Return the (x, y) coordinate for the center point of the cell that contains the specified text.  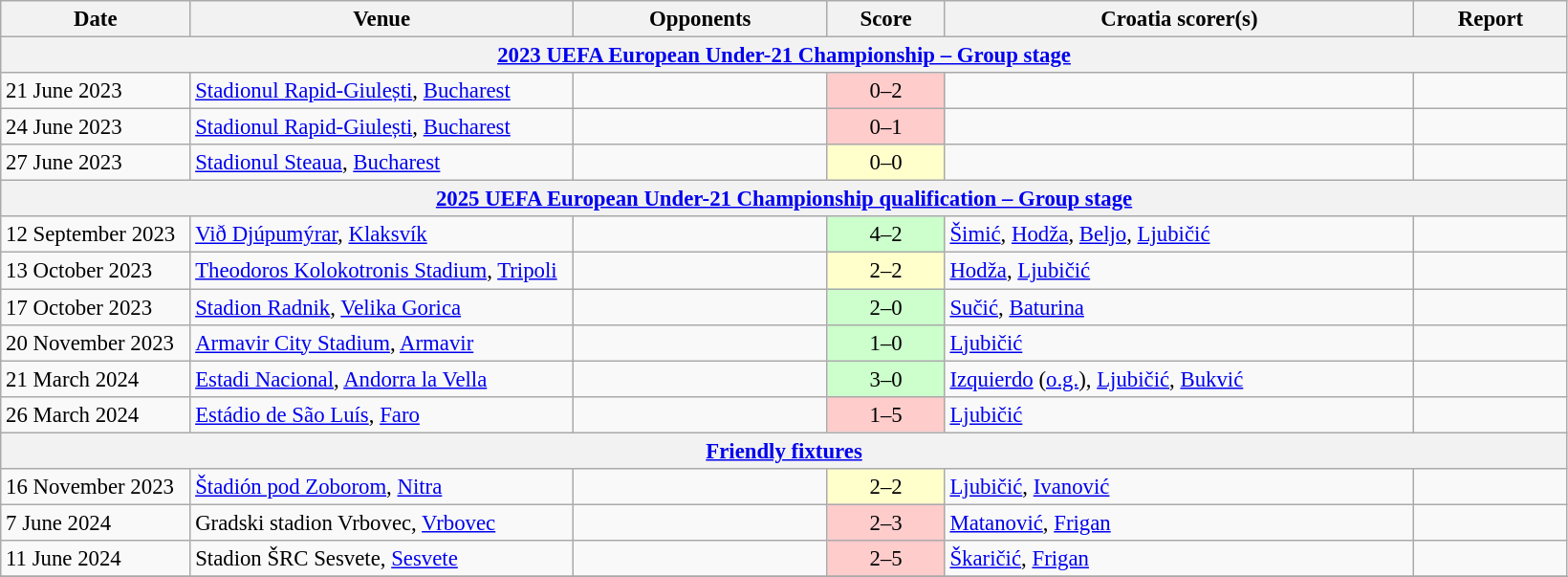
Matanović, Frigan (1180, 522)
Theodoros Kolokotronis Stadium, Tripoli (382, 271)
Šimić, Hodža, Beljo, Ljubičić (1180, 234)
Estádio de São Luís, Faro (382, 414)
Stadion Radnik, Velika Gorica (382, 307)
7 June 2024 (96, 522)
2025 UEFA European Under-21 Championship qualification – Group stage (784, 199)
Venue (382, 19)
21 March 2024 (96, 379)
11 June 2024 (96, 559)
16 November 2023 (96, 487)
Report (1492, 19)
Friendly fixtures (784, 451)
1–5 (885, 414)
Ljubičić, Ivanović (1180, 487)
2–5 (885, 559)
2–3 (885, 522)
4–2 (885, 234)
0–1 (885, 127)
17 October 2023 (96, 307)
2–0 (885, 307)
0–0 (885, 163)
Štadión pod Zoborom, Nitra (382, 487)
20 November 2023 (96, 343)
Izquierdo (o.g.), Ljubičić, Bukvić (1180, 379)
Estadi Nacional, Andorra la Vella (382, 379)
Score (885, 19)
Hodža, Ljubičić (1180, 271)
Date (96, 19)
27 June 2023 (96, 163)
24 June 2023 (96, 127)
3–0 (885, 379)
2023 UEFA European Under-21 Championship – Group stage (784, 55)
1–0 (885, 343)
Škaričić, Frigan (1180, 559)
12 September 2023 (96, 234)
21 June 2023 (96, 91)
Opponents (700, 19)
26 March 2024 (96, 414)
Croatia scorer(s) (1180, 19)
Armavir City Stadium, Armavir (382, 343)
Sučić, Baturina (1180, 307)
13 October 2023 (96, 271)
Gradski stadion Vrbovec, Vrbovec (382, 522)
0–2 (885, 91)
Stadion ŠRC Sesvete, Sesvete (382, 559)
Stadionul Steaua, Bucharest (382, 163)
Við Djúpumýrar, Klaksvík (382, 234)
